Provide the (X, Y) coordinate of the cell's center where the given text is located.  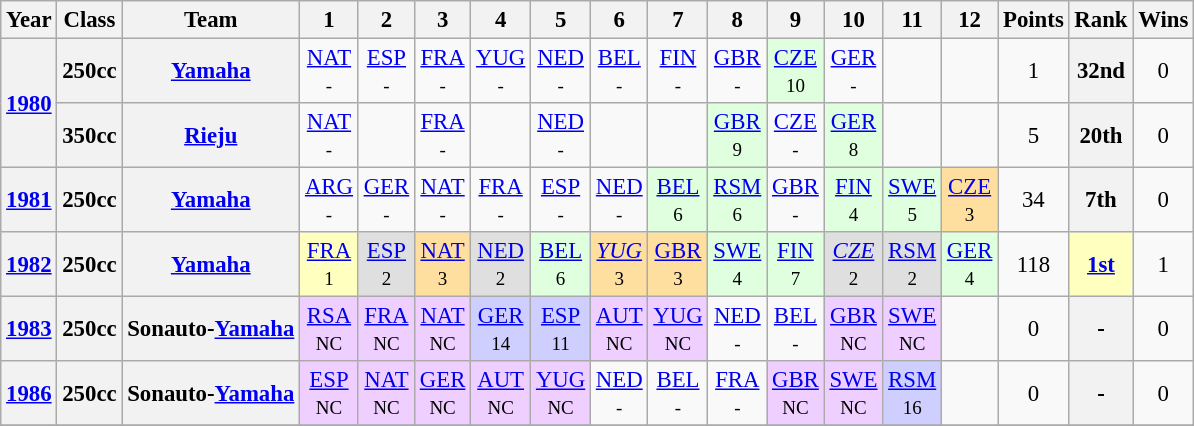
1st (1101, 264)
SWE4 (738, 264)
NED2 (501, 264)
4 (501, 20)
32nd (1101, 72)
7 (678, 20)
SWE5 (912, 200)
GER4 (970, 264)
11 (912, 20)
RSM6 (738, 200)
12 (970, 20)
- (1101, 330)
FIN4 (854, 200)
Points (1034, 20)
Year (29, 20)
FIN- (678, 72)
9 (796, 20)
GBRNC (854, 330)
20th (1101, 136)
Wins (1164, 20)
ESP2 (386, 264)
AUTNC (620, 330)
Team (211, 20)
1982 (29, 264)
NATNC (442, 330)
350cc (90, 136)
CZE3 (970, 200)
GER8 (854, 136)
RSM2 (912, 264)
RSANC (330, 330)
SWENC (912, 330)
FRA1 (330, 264)
GBR3 (678, 264)
Class (90, 20)
34 (1034, 200)
GER14 (501, 330)
7th (1101, 200)
3 (442, 20)
YUG3 (620, 264)
Rieju (211, 136)
2 (386, 20)
118 (1034, 264)
GBR9 (738, 136)
NAT3 (442, 264)
1980 (29, 104)
1981 (29, 200)
8 (738, 20)
CZE2 (854, 264)
CZE- (796, 136)
Sonauto-Yamaha (211, 330)
ARG- (330, 200)
ESP11 (561, 330)
CZE10 (796, 72)
YUG- (501, 72)
1983 (29, 330)
Rank (1101, 20)
6 (620, 20)
FRANC (386, 330)
10 (854, 20)
YUGNC (678, 330)
FIN7 (796, 264)
